For the text-containing cell, return its midpoint in [X, Y] coordinate format. 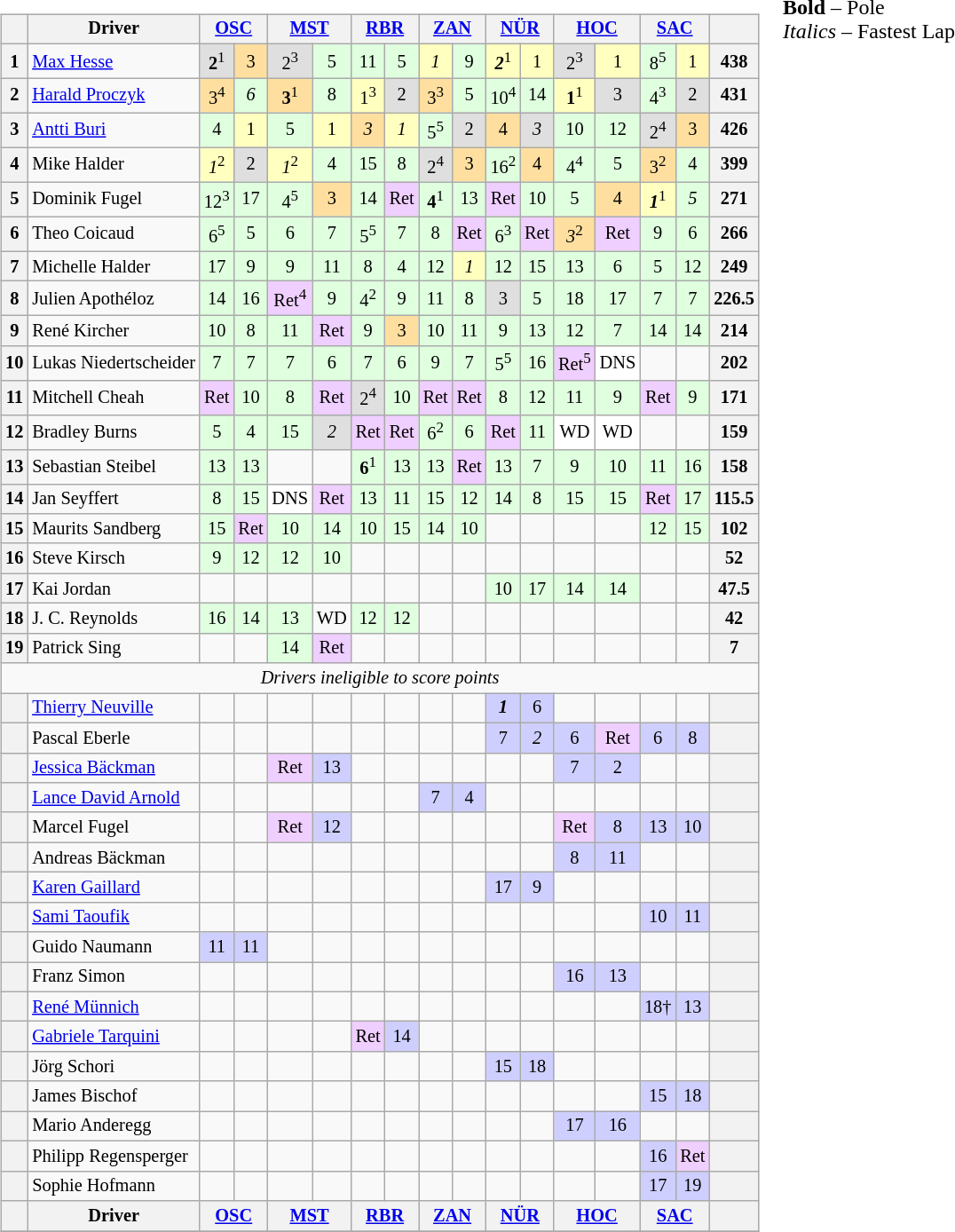
123 [217, 199]
James Bischof [114, 1096]
Sami Taoufik [114, 917]
Mike Halder [114, 165]
Marcel Fugel [114, 827]
René Kircher [114, 331]
Dominik Fugel [114, 199]
Philipp Regensperger [114, 1157]
Thierry Neuville [114, 708]
33 [436, 96]
Ret4 [290, 298]
61 [368, 467]
34 [217, 96]
44 [574, 165]
162 [504, 165]
Maurits Sandberg [114, 529]
115.5 [734, 499]
Franz Simon [114, 977]
47.5 [734, 588]
Antti Buri [114, 130]
Jörg Schori [114, 1067]
41 [436, 199]
Drivers ineligible to score points [380, 678]
Kai Jordan [114, 588]
Mario Anderegg [114, 1126]
45 [290, 199]
René Münnich [114, 1007]
Jan Seyffert [114, 499]
431 [734, 96]
226.5 [734, 298]
104 [504, 96]
Julien Apothéloz [114, 298]
85 [658, 60]
Michelle Halder [114, 266]
Max Hesse [114, 60]
Gabriele Tarquini [114, 1037]
438 [734, 60]
399 [734, 165]
Mitchell Cheah [114, 398]
J. C. Reynolds [114, 619]
65 [217, 234]
Theo Coicaud [114, 234]
102 [734, 529]
62 [436, 431]
Karen Gaillard [114, 888]
Guido Naumann [114, 947]
249 [734, 266]
Steve Kirsch [114, 558]
Lance David Arnold [114, 798]
Jessica Bäckman [114, 768]
31 [290, 96]
Sophie Hofmann [114, 1186]
266 [734, 234]
214 [734, 331]
271 [734, 199]
426 [734, 130]
202 [734, 362]
Lukas Niedertscheider [114, 362]
63 [504, 234]
Bradley Burns [114, 431]
Ret5 [574, 362]
171 [734, 398]
Pascal Eberle [114, 738]
159 [734, 431]
43 [658, 96]
Andreas Bäckman [114, 857]
Sebastian Steibel [114, 467]
Harald Proczyk [114, 96]
158 [734, 467]
Patrick Sing [114, 648]
18† [658, 1007]
52 [734, 558]
